Search for the cell housing the specified text and yield its [x, y] center coordinate. 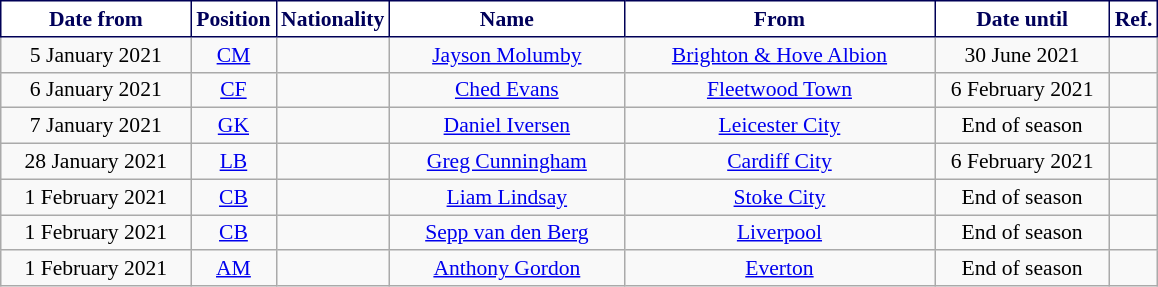
From [779, 19]
Date from [96, 19]
Everton [779, 269]
CF [234, 90]
Fleetwood Town [779, 90]
7 January 2021 [96, 126]
5 January 2021 [96, 55]
Daniel Iversen [506, 126]
Liverpool [779, 233]
Stoke City [779, 197]
Greg Cunningham [506, 162]
30 June 2021 [1022, 55]
Liam Lindsay [506, 197]
28 January 2021 [96, 162]
Nationality [332, 19]
Anthony Gordon [506, 269]
Date until [1022, 19]
Brighton & Hove Albion [779, 55]
GK [234, 126]
Ched Evans [506, 90]
Ref. [1134, 19]
6 January 2021 [96, 90]
Leicester City [779, 126]
LB [234, 162]
CM [234, 55]
Jayson Molumby [506, 55]
Sepp van den Berg [506, 233]
Name [506, 19]
Cardiff City [779, 162]
Position [234, 19]
AM [234, 269]
